Locate the cell with the specified text and output its (X, Y) center coordinate. 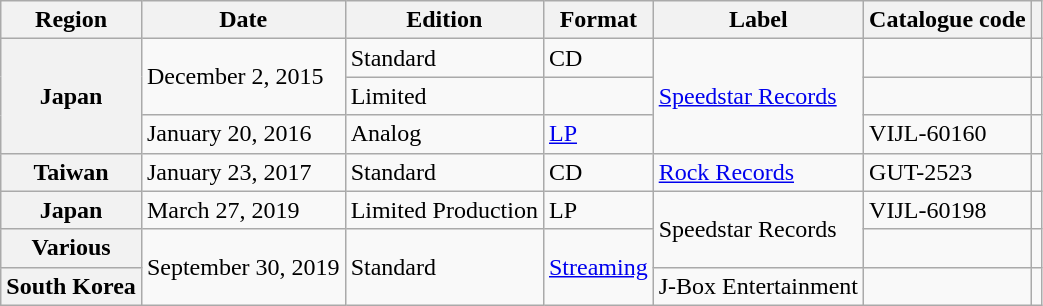
VIJL-60198 (948, 210)
J-Box Entertainment (758, 286)
Label (758, 20)
Limited Production (444, 210)
Edition (444, 20)
Catalogue code (948, 20)
Format (598, 20)
South Korea (72, 286)
Taiwan (72, 172)
September 30, 2019 (243, 267)
Analog (444, 134)
January 20, 2016 (243, 134)
Streaming (598, 267)
December 2, 2015 (243, 77)
January 23, 2017 (243, 172)
VIJL-60160 (948, 134)
Rock Records (758, 172)
GUT-2523 (948, 172)
March 27, 2019 (243, 210)
Limited (444, 96)
Various (72, 248)
Date (243, 20)
Region (72, 20)
